Output the [X, Y] coordinate of the center of the cell containing the given text.  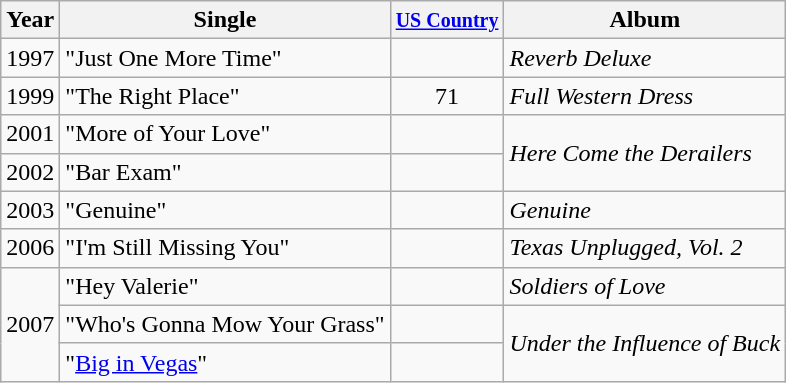
Album [645, 20]
Texas Unplugged, Vol. 2 [645, 248]
2006 [30, 248]
2003 [30, 210]
2002 [30, 172]
1997 [30, 58]
Under the Influence of Buck [645, 343]
"More of Your Love" [225, 134]
"I'm Still Missing You" [225, 248]
Genuine [645, 210]
Full Western Dress [645, 96]
US Country [447, 20]
2001 [30, 134]
Single [225, 20]
"Just One More Time" [225, 58]
"The Right Place" [225, 96]
"Genuine" [225, 210]
"Bar Exam" [225, 172]
71 [447, 96]
"Big in Vegas" [225, 362]
Here Come the Derailers [645, 153]
Soldiers of Love [645, 286]
1999 [30, 96]
"Who's Gonna Mow Your Grass" [225, 324]
Year [30, 20]
2007 [30, 324]
"Hey Valerie" [225, 286]
Reverb Deluxe [645, 58]
